Provide the [X, Y] coordinate of the cell's center where the given text is located.  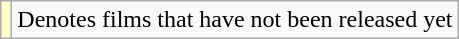
Denotes films that have not been released yet [235, 20]
